Return the (X, Y) coordinate for the center point of the cell that contains the specified text.  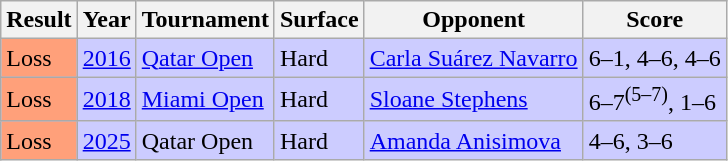
Opponent (474, 20)
Year (106, 20)
Carla Suárez Navarro (474, 58)
6–1, 4–6, 4–6 (654, 58)
Surface (319, 20)
Tournament (205, 20)
2018 (106, 100)
Result (39, 20)
Miami Open (205, 100)
6–7(5–7), 1–6 (654, 100)
2025 (106, 140)
Sloane Stephens (474, 100)
Score (654, 20)
4–6, 3–6 (654, 140)
Amanda Anisimova (474, 140)
2016 (106, 58)
